Output the [X, Y] coordinate of the center of the cell containing the given text.  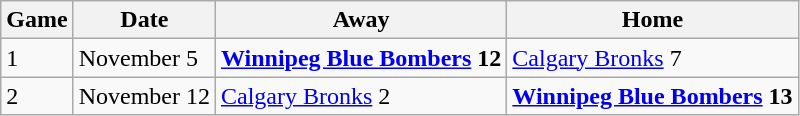
2 [37, 96]
Game [37, 20]
Calgary Bronks 2 [360, 96]
November 12 [144, 96]
1 [37, 58]
November 5 [144, 58]
Winnipeg Blue Bombers 13 [652, 96]
Away [360, 20]
Winnipeg Blue Bombers 12 [360, 58]
Date [144, 20]
Home [652, 20]
Calgary Bronks 7 [652, 58]
